Scan for the cell matching the given text and deliver its (x, y) coordinate at center. 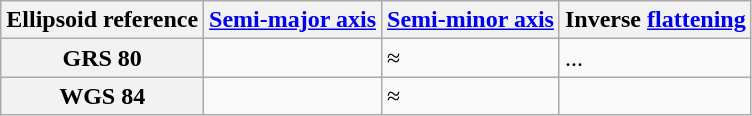
Semi-minor axis (471, 20)
GRS 80 (102, 58)
WGS 84 (102, 96)
... (655, 58)
Semi-major axis (293, 20)
Ellipsoid reference (102, 20)
Inverse flattening (655, 20)
